For the text-containing cell, return its midpoint in (X, Y) coordinate format. 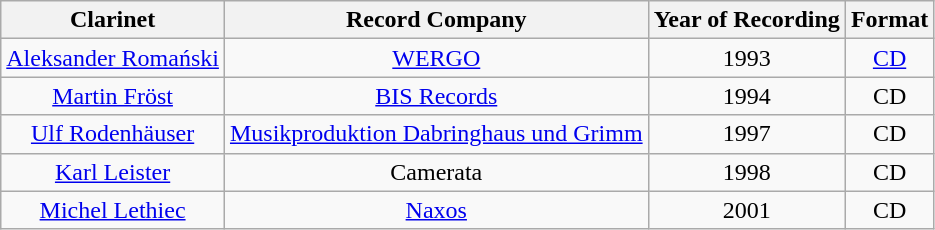
Martin Fröst (113, 96)
Camerata (436, 172)
1994 (746, 96)
Ulf Rodenhäuser (113, 134)
Karl Leister (113, 172)
Record Company (436, 20)
Year of Recording (746, 20)
Michel Lethiec (113, 210)
1998 (746, 172)
Musikproduktion Dabringhaus und Grimm (436, 134)
Aleksander Romański (113, 58)
Clarinet (113, 20)
BIS Records (436, 96)
WERGO (436, 58)
1993 (746, 58)
Format (889, 20)
1997 (746, 134)
2001 (746, 210)
Naxos (436, 210)
